Search for the cell housing the specified text and yield its [x, y] center coordinate. 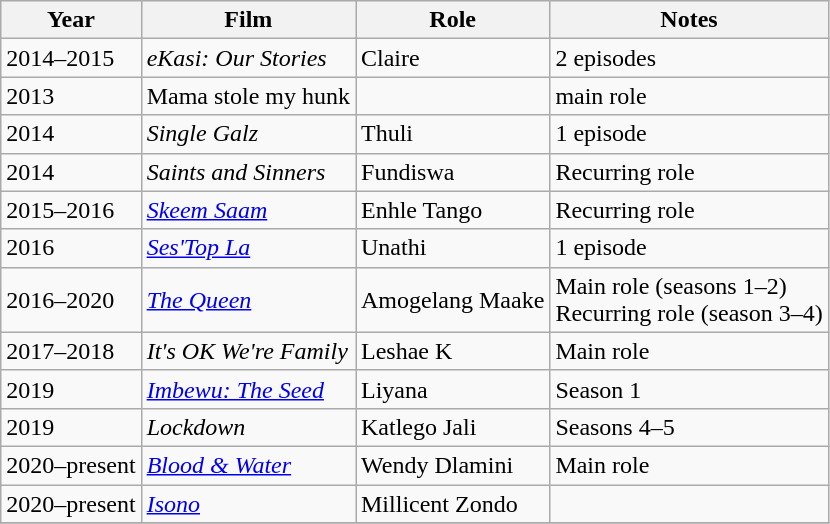
Single Galz [248, 134]
Claire [453, 58]
Liyana [453, 389]
2015–2016 [71, 210]
Skeem Saam [248, 210]
Blood & Water [248, 465]
2014–2015 [71, 58]
The Queen [248, 300]
Film [248, 20]
Main role (seasons 1–2)Recurring role (season 3–4) [689, 300]
Role [453, 20]
Enhle Tango [453, 210]
It's OK We're Family [248, 351]
Year [71, 20]
Katlego Jali [453, 427]
Saints and Sinners [248, 172]
Ses'Top La [248, 248]
Fundiswa [453, 172]
main role [689, 96]
Unathi [453, 248]
2013 [71, 96]
Thuli [453, 134]
Lockdown [248, 427]
2 episodes [689, 58]
Season 1 [689, 389]
2017–2018 [71, 351]
Wendy Dlamini [453, 465]
Seasons 4–5 [689, 427]
eKasi: Our Stories [248, 58]
Mama stole my hunk [248, 96]
Amogelang Maake [453, 300]
Notes [689, 20]
Leshae K [453, 351]
Isono [248, 503]
Millicent Zondo [453, 503]
2016 [71, 248]
2016–2020 [71, 300]
Imbewu: The Seed [248, 389]
